Capture the cell that displays the provided text and extract its (X, Y) central coordinate. 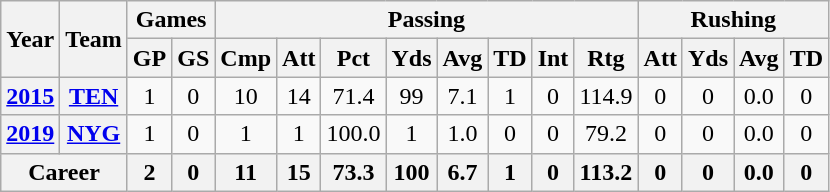
15 (299, 172)
Cmp (246, 58)
Career (64, 172)
14 (299, 96)
Pct (354, 58)
GS (194, 58)
7.1 (462, 96)
Team (94, 39)
11 (246, 172)
73.3 (354, 172)
114.9 (606, 96)
TEN (94, 96)
Games (170, 20)
NYG (94, 134)
100.0 (354, 134)
Passing (426, 20)
1.0 (462, 134)
79.2 (606, 134)
Int (553, 58)
113.2 (606, 172)
Rtg (606, 58)
99 (412, 96)
6.7 (462, 172)
71.4 (354, 96)
10 (246, 96)
100 (412, 172)
GP (149, 58)
Year (30, 39)
2 (149, 172)
2015 (30, 96)
2019 (30, 134)
Rushing (734, 20)
